Locate the cell with the specified text and output its (X, Y) center coordinate. 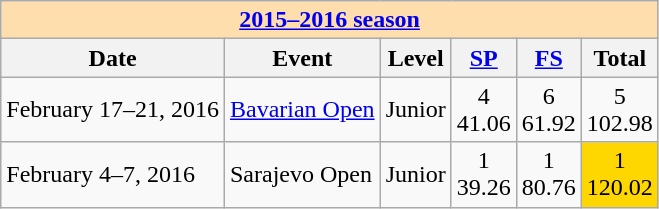
6 61.92 (548, 110)
Bavarian Open (302, 110)
1 39.26 (484, 174)
Total (620, 58)
Sarajevo Open (302, 174)
4 41.06 (484, 110)
FS (548, 58)
1 80.76 (548, 174)
Event (302, 58)
2015–2016 season (330, 20)
February 17–21, 2016 (113, 110)
SP (484, 58)
1 120.02 (620, 174)
February 4–7, 2016 (113, 174)
Level (416, 58)
5 102.98 (620, 110)
Date (113, 58)
